Scan for the cell matching the given text and deliver its (x, y) coordinate at center. 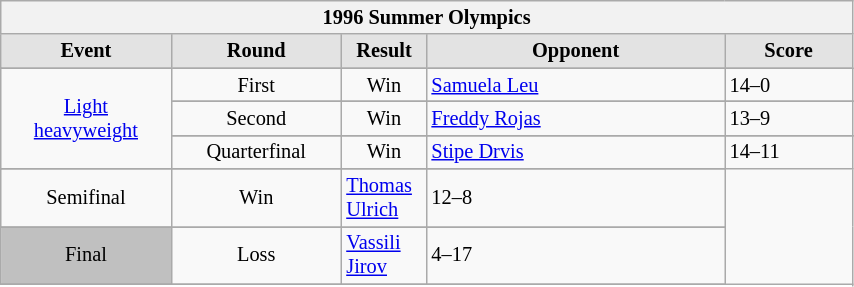
Result (384, 51)
4–17 (576, 255)
Second (256, 118)
12–8 (576, 198)
Stipe Drvis (576, 152)
Event (86, 51)
13–9 (789, 118)
Lightheavyweight (86, 118)
Samuela Leu (576, 85)
Thomas Ulrich (384, 198)
Quarterfinal (256, 152)
Freddy Rojas (576, 118)
Loss (256, 255)
Score (789, 51)
Vassili Jirov (384, 255)
Semifinal (86, 198)
14–0 (789, 85)
14–11 (789, 152)
Final (86, 255)
First (256, 85)
Round (256, 51)
1996 Summer Olympics (427, 17)
Opponent (576, 51)
